Detect which cell encompasses the target text, then output its (x, y) center coordinate. 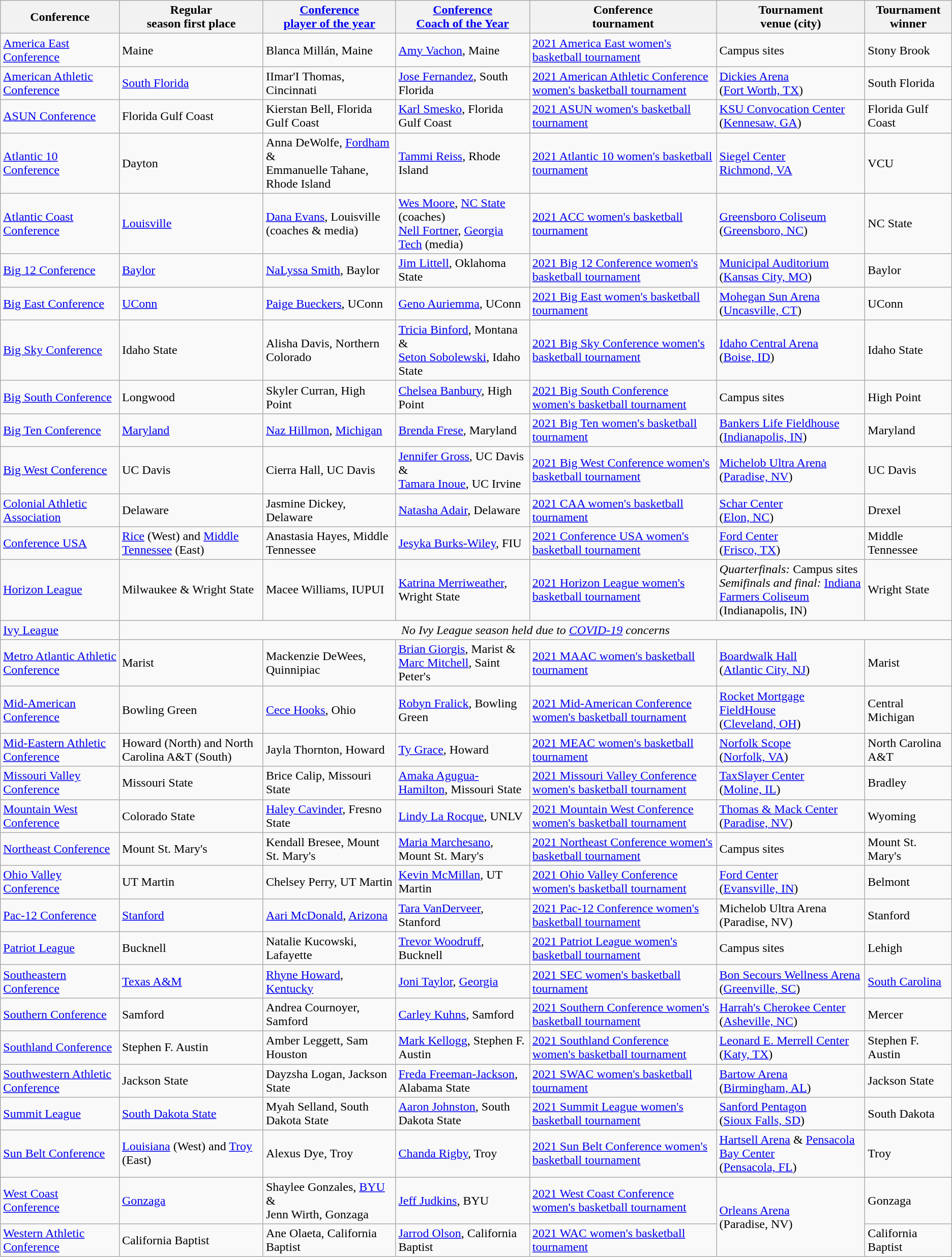
2021 Conference USA women's basketball tournament (623, 543)
Southland Conference (60, 1047)
2021 Big 12 Conference women's basketball tournament (623, 271)
No Ivy League season held due to COVID-19 concerns (535, 630)
Idaho Central Arena(Boise, ID) (791, 350)
Chelsea Banbury, High Point (463, 397)
Pac-12 Conference (60, 915)
Wyoming (908, 816)
South Dakota State (191, 1114)
2021 MAAC women's basketball tournament (623, 663)
Horizon League (60, 590)
Big South Conference (60, 397)
Natasha Adair, Delaware (463, 510)
Mid-American Conference (60, 710)
Tournament winner (908, 17)
Mercer (908, 1014)
Alexus Dye, Troy (330, 1154)
Dickies Arena(Fort Worth, TX) (791, 83)
Atlantic 10 Conference (60, 163)
Chelsey Perry, UT Martin (330, 882)
Southern Conference (60, 1014)
Mountain West Conference (60, 816)
Cierra Hall, UC Davis (330, 470)
Katrina Merriweather, Wright State (463, 590)
Middle Tennessee (908, 543)
2021 Big East women's basketball tournament (623, 303)
Aari McDonald, Arizona (330, 915)
Jesyka Burks-Wiley, FIU (463, 543)
Metro Atlantic Athletic Conference (60, 663)
Aaron Johnston, South Dakota State (463, 1114)
Longwood (191, 397)
Alisha Davis, Northern Colorado (330, 350)
Boardwalk Hall(Atlantic City, NJ) (791, 663)
Southwestern Athletic Conference (60, 1080)
Ty Grace, Howard (463, 750)
Amaka Agugua-Hamilton, Missouri State (463, 783)
Sun Belt Conference (60, 1154)
Siegel CenterRichmond, VA (791, 163)
Chanda Rigby, Troy (463, 1154)
Delaware (191, 510)
Bon Secours Wellness Arena(Greenville, SC) (791, 981)
Geno Auriemma, UConn (463, 303)
High Point (908, 397)
2021 Southland Conference women's basketball tournament (623, 1047)
UT Martin (191, 882)
Regular season first place (191, 17)
Stony Brook (908, 50)
Rocket Mortgage FieldHouse(Cleveland, OH) (791, 710)
South Carolina (908, 981)
Ane Olaeta, California Baptist (330, 1241)
Atlantic Coast Conference (60, 224)
Amy Vachon, Maine (463, 50)
Colorado State (191, 816)
Maria Marchesano, Mount St. Mary's (463, 849)
Wes Moore, NC State (coaches)Nell Fortner, Georgia Tech (media) (463, 224)
Mark Kellogg, Stephen F. Austin (463, 1047)
2021 SEC women's basketball tournament (623, 981)
Bucknell (191, 948)
Joni Taylor, Georgia (463, 981)
2021 Big Sky Conference women's basketball tournament (623, 350)
Patriot League (60, 948)
2021 Big Ten women's basketball tournament (623, 430)
Haley Cavinder, Fresno State (330, 816)
Rice (West) and Middle Tennessee (East) (191, 543)
2021 Big West Conference women's basketball tournament (623, 470)
2021 American Athletic Conference women's basketball tournament (623, 83)
Dayzsha Logan, Jackson State (330, 1080)
Anna DeWolfe, Fordham &Emmanuelle Tahane, Rhode Island (330, 163)
Lindy La Rocque, UNLV (463, 816)
South Dakota (908, 1114)
Big Sky Conference (60, 350)
Bankers Life Fieldhouse(Indianapolis, IN) (791, 430)
West Coast Conference (60, 1201)
Kevin McMillan, UT Martin (463, 882)
Quarterfinals: Campus sitesSemifinals and final: Indiana Farmers Coliseum(Indianapolis, IN) (791, 590)
KSU Convocation Center(Kennesaw, GA) (791, 116)
IImar'I Thomas, Cincinnati (330, 83)
Blanca Millán, Maine (330, 50)
Municipal Auditorium(Kansas City, MO) (791, 271)
Conference Coach of the Year (463, 17)
Hartsell Arena & Pensacola Bay Center(Pensacola, FL) (791, 1154)
Brian Giorgis, Marist &Marc Mitchell, Saint Peter's (463, 663)
America East Conference (60, 50)
Brice Calip, Missouri State (330, 783)
Wright State (908, 590)
Trevor Woodruff, Bucknell (463, 948)
Mackenzie DeWees, Quinnipiac (330, 663)
Dayton (191, 163)
Jarrod Olson, California Baptist (463, 1241)
Lehigh (908, 948)
Naz Hillmon, Michigan (330, 430)
Sanford Pentagon(Sioux Falls, SD) (791, 1114)
Jayla Thornton, Howard (330, 750)
Mohegan Sun Arena(Uncasville, CT) (791, 303)
2021 MEAC women's basketball tournament (623, 750)
2021 Atlantic 10 women's basketball tournament (623, 163)
Big Ten Conference (60, 430)
Conference (60, 17)
Andrea Cournoyer, Samford (330, 1014)
Leonard E. Merrell Center(Katy, TX) (791, 1047)
Anastasia Hayes, Middle Tennessee (330, 543)
Cece Hooks, Ohio (330, 710)
TaxSlayer Center(Moline, IL) (791, 783)
Ford Center(Evansville, IN) (791, 882)
Mid-Eastern Athletic Conference (60, 750)
Shaylee Gonzales, BYU &Jenn Wirth, Gonzaga (330, 1201)
Conference player of the year (330, 17)
2021 America East women's basketball tournament (623, 50)
Belmont (908, 882)
2021 Missouri Valley Conference women's basketball tournament (623, 783)
Missouri Valley Conference (60, 783)
ASUN Conference (60, 116)
Western Athletic Conference (60, 1241)
Kendall Bresee, Mount St. Mary's (330, 849)
Carley Kuhns, Samford (463, 1014)
Colonial Athletic Association (60, 510)
Myah Selland, South Dakota State (330, 1114)
2021 WAC women's basketball tournament (623, 1241)
Louisville (191, 224)
2021 Mid-American Conference women's basketball tournament (623, 710)
Tammi Reiss, Rhode Island (463, 163)
American Athletic Conference (60, 83)
2021 Patriot League women's basketball tournament (623, 948)
2021 Pac-12 Conference women's basketball tournament (623, 915)
North Carolina A&T (908, 750)
Paige Bueckers, UConn (330, 303)
2021 Horizon League women's basketball tournament (623, 590)
VCU (908, 163)
2021 ASUN women's basketball tournament (623, 116)
Bowling Green (191, 710)
Big West Conference (60, 470)
Louisiana (West) and Troy (East) (191, 1154)
NC State (908, 224)
Freda Freeman-Jackson, Alabama State (463, 1080)
2021 Sun Belt Conference women's basketball tournament (623, 1154)
2021 Southern Conference women's basketball tournament (623, 1014)
Jim Littell, Oklahoma State (463, 271)
Amber Leggett, Sam Houston (330, 1047)
2021 Mountain West Conference women's basketball tournament (623, 816)
NaLyssa Smith, Baylor (330, 271)
Texas A&M (191, 981)
Robyn Fralick, Bowling Green (463, 710)
2021 SWAC women's basketball tournament (623, 1080)
Milwaukee & Wright State (191, 590)
Harrah's Cherokee Center(Asheville, NC) (791, 1014)
Skyler Curran, High Point (330, 397)
Maine (191, 50)
Northeast Conference (60, 849)
Jennifer Gross, UC Davis &Tamara Inoue, UC Irvine (463, 470)
Southeastern Conference (60, 981)
Central Michigan (908, 710)
Ohio Valley Conference (60, 882)
Jasmine Dickey, Delaware (330, 510)
Tournament venue (city) (791, 17)
Jose Fernandez, South Florida (463, 83)
Missouri State (191, 783)
Big 12 Conference (60, 271)
Karl Smesko, Florida Gulf Coast (463, 116)
Ivy League (60, 630)
Schar Center(Elon, NC) (791, 510)
2021 Ohio Valley Conference women's basketball tournament (623, 882)
2021 ACC women's basketball tournament (623, 224)
Summit League (60, 1114)
2021 Northeast Conference women's basketball tournament (623, 849)
2021 CAA women's basketball tournament (623, 510)
Howard (North) and North Carolina A&T (South) (191, 750)
2021 Big South Conference women's basketball tournament (623, 397)
Big East Conference (60, 303)
Jeff Judkins, BYU (463, 1201)
Norfolk Scope(Norfolk, VA) (791, 750)
Kierstan Bell, Florida Gulf Coast (330, 116)
2021 Summit League women's basketball tournament (623, 1114)
Ford Center(Frisco, TX) (791, 543)
Samford (191, 1014)
Thomas & Mack Center(Paradise, NV) (791, 816)
Greensboro Coliseum(Greensboro, NC) (791, 224)
Rhyne Howard, Kentucky (330, 981)
Troy (908, 1154)
Tara VanDerveer, Stanford (463, 915)
Conference tournament (623, 17)
Conference USA (60, 543)
Orleans Arena(Paradise, NV) (791, 1217)
Drexel (908, 510)
Dana Evans, Louisville (coaches & media) (330, 224)
Macee Williams, IUPUI (330, 590)
Bradley (908, 783)
Brenda Frese, Maryland (463, 430)
Tricia Binford, Montana &Seton Sobolewski, Idaho State (463, 350)
Natalie Kucowski, Lafayette (330, 948)
2021 West Coast Conference women's basketball tournament (623, 1201)
Bartow Arena(Birmingham, AL) (791, 1080)
